Detect which cell encompasses the target text, then output its [X, Y] center coordinate. 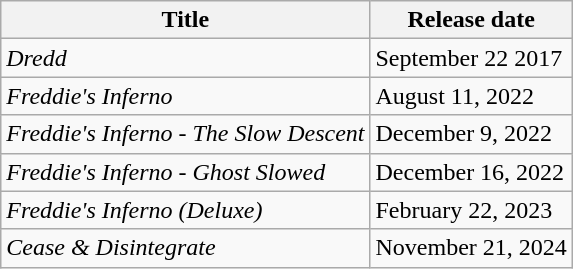
Dredd [186, 58]
August 11, 2022 [471, 96]
Freddie's Inferno [186, 96]
September 22 2017 [471, 58]
February 22, 2023 [471, 210]
Freddie's Inferno (Deluxe) [186, 210]
Freddie's Inferno - Ghost Slowed [186, 172]
November 21, 2024 [471, 248]
Title [186, 20]
Release date [471, 20]
Cease & Disintegrate [186, 248]
December 9, 2022 [471, 134]
Freddie's Inferno - The Slow Descent [186, 134]
December 16, 2022 [471, 172]
